For the text-containing cell, return its midpoint in (X, Y) coordinate format. 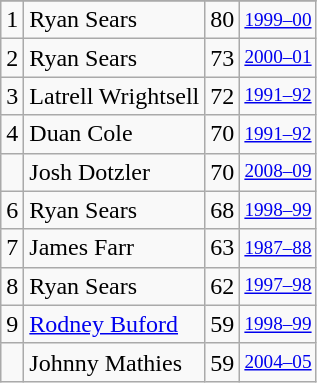
Latrell Wrightsell (114, 96)
Josh Dotzler (114, 172)
Rodney Buford (114, 324)
6 (12, 210)
Johnny Mathies (114, 362)
1999–00 (278, 20)
1987–88 (278, 248)
James Farr (114, 248)
73 (222, 58)
63 (222, 248)
62 (222, 286)
2008–09 (278, 172)
2004–05 (278, 362)
2 (12, 58)
3 (12, 96)
1997–98 (278, 286)
1 (12, 20)
7 (12, 248)
80 (222, 20)
72 (222, 96)
2000–01 (278, 58)
4 (12, 134)
8 (12, 286)
Duan Cole (114, 134)
9 (12, 324)
68 (222, 210)
